For the text-containing cell, return its midpoint in [x, y] coordinate format. 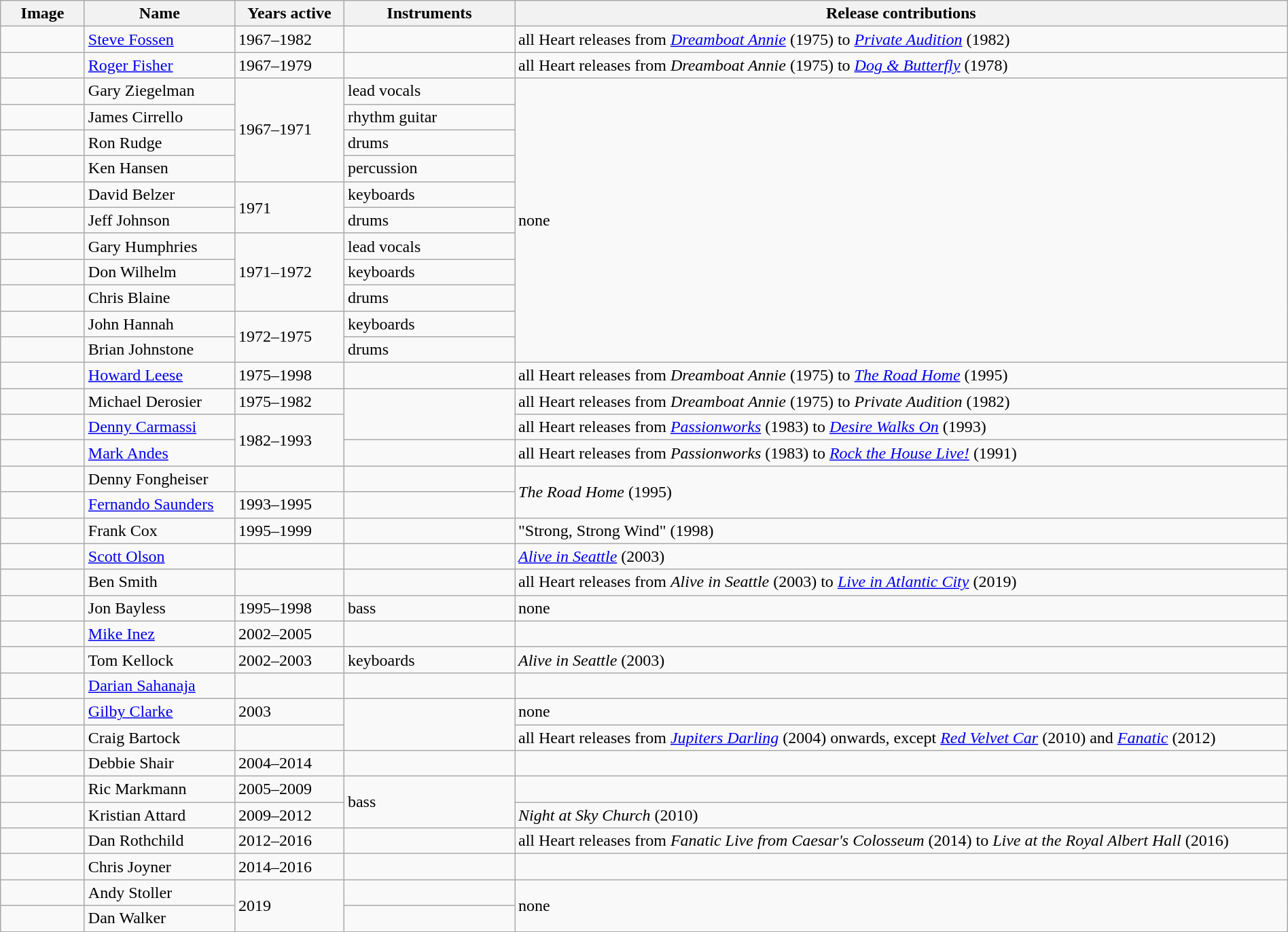
all Heart releases from Fanatic Live from Caesar's Colosseum (2014) to Live at the Royal Albert Hall (2016) [901, 841]
Ric Markmann [159, 789]
The Road Home (1995) [901, 492]
Jon Bayless [159, 608]
Gary Ziegelman [159, 91]
Ben Smith [159, 582]
Chris Blaine [159, 298]
Darian Sahanaja [159, 685]
Roger Fisher [159, 65]
all Heart releases from Dreamboat Annie (1975) to Dog & Butterfly (1978) [901, 65]
2009–2012 [289, 815]
Release contributions [901, 14]
1971 [289, 207]
Steve Fossen [159, 39]
Denny Carmassi [159, 427]
all Heart releases from Passionworks (1983) to Rock the House Live! (1991) [901, 453]
1995–1998 [289, 608]
Denny Fongheiser [159, 479]
1972–1975 [289, 337]
Ken Hansen [159, 168]
Image [43, 14]
Dan Rothchild [159, 841]
Debbie Shair [159, 764]
2019 [289, 906]
Dan Walker [159, 918]
Years active [289, 14]
Howard Leese [159, 376]
Chris Joyner [159, 867]
percussion [429, 168]
Ron Rudge [159, 143]
2005–2009 [289, 789]
Night at Sky Church (2010) [901, 815]
1975–1982 [289, 401]
all Heart releases from Passionworks (1983) to Desire Walks On (1993) [901, 427]
Instruments [429, 14]
1971–1972 [289, 272]
Kristian Attard [159, 815]
1993–1995 [289, 505]
Fernando Saunders [159, 505]
1967–1982 [289, 39]
Don Wilhelm [159, 272]
Mike Inez [159, 634]
2004–2014 [289, 764]
Scott Olson [159, 556]
1967–1979 [289, 65]
Mark Andes [159, 453]
Brian Johnstone [159, 350]
Gary Humphries [159, 246]
Name [159, 14]
David Belzer [159, 194]
1967–1971 [289, 130]
James Cirrello [159, 117]
1995–1999 [289, 531]
"Strong, Strong Wind" (1998) [901, 531]
all Heart releases from Alive in Seattle (2003) to Live in Atlantic City (2019) [901, 582]
2014–2016 [289, 867]
Michael Derosier [159, 401]
Craig Bartock [159, 737]
2003 [289, 711]
Gilby Clarke [159, 711]
rhythm guitar [429, 117]
Tom Kellock [159, 660]
all Heart releases from Jupiters Darling (2004) onwards, except Red Velvet Car (2010) and Fanatic (2012) [901, 737]
Jeff Johnson [159, 220]
2012–2016 [289, 841]
all Heart releases from Dreamboat Annie (1975) to The Road Home (1995) [901, 376]
Frank Cox [159, 531]
Andy Stoller [159, 893]
1975–1998 [289, 376]
1982–1993 [289, 440]
2002–2005 [289, 634]
2002–2003 [289, 660]
John Hannah [159, 324]
